Detect which cell encompasses the target text, then output its (x, y) center coordinate. 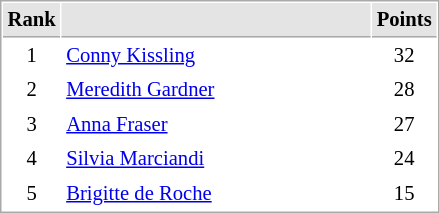
27 (404, 124)
Meredith Gardner (216, 90)
24 (404, 158)
32 (404, 56)
Silvia Marciandi (216, 158)
5 (32, 194)
1 (32, 56)
3 (32, 124)
Brigitte de Roche (216, 194)
4 (32, 158)
Rank (32, 20)
15 (404, 194)
28 (404, 90)
Conny Kissling (216, 56)
Anna Fraser (216, 124)
Points (404, 20)
2 (32, 90)
